Pinpoint the cell where the given text exists, returning its [X, Y] midpoint coordinate. 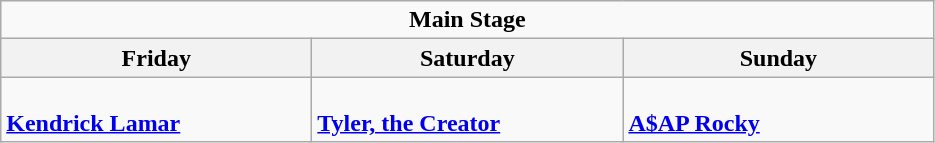
Friday [156, 58]
Main Stage [468, 20]
Kendrick Lamar [156, 110]
Sunday [778, 58]
A$AP Rocky [778, 110]
Tyler, the Creator [468, 110]
Saturday [468, 58]
